Capture the cell that displays the provided text and extract its (x, y) central coordinate. 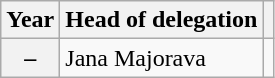
Year (30, 20)
– (30, 58)
Jana Majorava (162, 58)
Head of delegation (162, 20)
